Output the (x, y) coordinate of the center of the cell containing the given text.  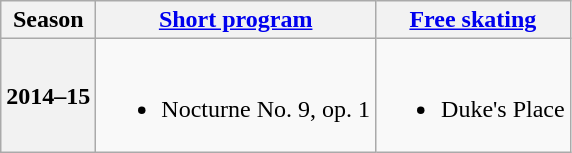
Nocturne No. 9, op. 1 (236, 96)
Free skating (474, 20)
Season (48, 20)
2014–15 (48, 96)
Duke's Place (474, 96)
Short program (236, 20)
